Return [x, y] of the center of cell containing provided text 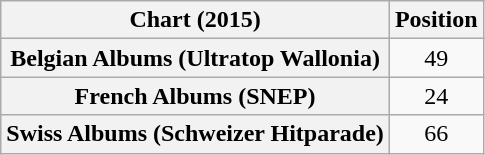
Swiss Albums (Schweizer Hitparade) [196, 134]
Position [436, 20]
49 [436, 58]
Belgian Albums (Ultratop Wallonia) [196, 58]
Chart (2015) [196, 20]
24 [436, 96]
French Albums (SNEP) [196, 96]
66 [436, 134]
